Capture the cell that displays the provided text and extract its [x, y] central coordinate. 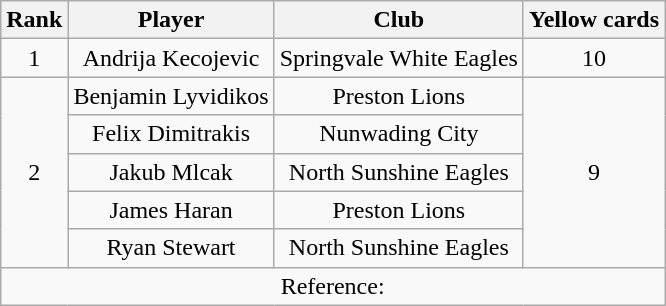
Yellow cards [594, 20]
James Haran [171, 210]
Andrija Kecojevic [171, 58]
Rank [34, 20]
9 [594, 172]
Reference: [333, 286]
Player [171, 20]
Felix Dimitrakis [171, 134]
1 [34, 58]
Ryan Stewart [171, 248]
Benjamin Lyvidikos [171, 96]
Nunwading City [398, 134]
2 [34, 172]
10 [594, 58]
Springvale White Eagles [398, 58]
Club [398, 20]
Jakub Mlcak [171, 172]
